Locate the cell with the specified text and output its (x, y) center coordinate. 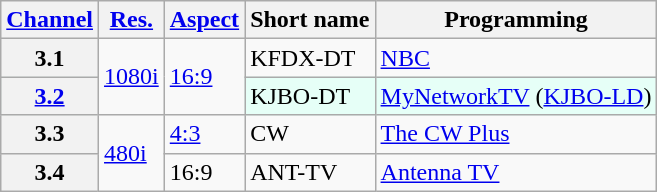
The CW Plus (516, 134)
1080i (132, 77)
Res. (132, 20)
KFDX-DT (310, 58)
3.3 (50, 134)
Aspect (204, 20)
3.1 (50, 58)
ANT-TV (310, 172)
3.2 (50, 96)
MyNetworkTV (KJBO-LD) (516, 96)
480i (132, 153)
Short name (310, 20)
CW (310, 134)
Antenna TV (516, 172)
3.4 (50, 172)
4:3 (204, 134)
NBC (516, 58)
KJBO-DT (310, 96)
Channel (50, 20)
Programming (516, 20)
